Identify which cell holds the provided text, then report its [X, Y] central coordinate. 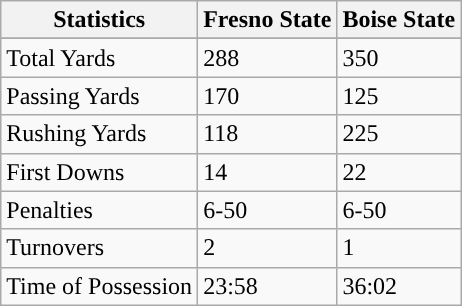
First Downs [100, 172]
36:02 [399, 286]
Statistics [100, 20]
Penalties [100, 210]
22 [399, 172]
Fresno State [268, 20]
23:58 [268, 286]
350 [399, 58]
2 [268, 248]
125 [399, 96]
Turnovers [100, 248]
14 [268, 172]
118 [268, 134]
170 [268, 96]
225 [399, 134]
288 [268, 58]
1 [399, 248]
Time of Possession [100, 286]
Passing Yards [100, 96]
Total Yards [100, 58]
Rushing Yards [100, 134]
Boise State [399, 20]
